Identify which cell holds the provided text, then report its [X, Y] central coordinate. 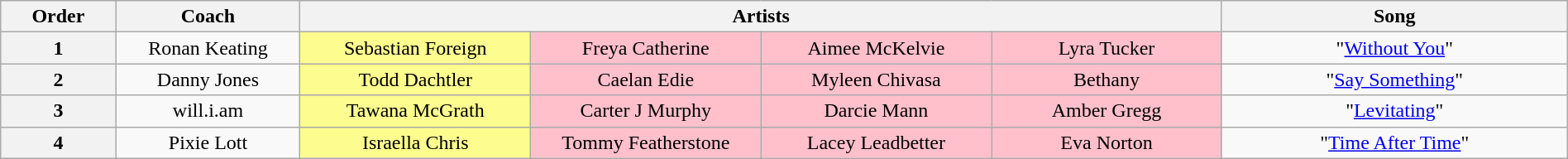
Amber Gregg [1107, 111]
Aimee McKelvie [877, 48]
"Time After Time" [1394, 142]
Caelan Edie [647, 79]
4 [58, 142]
Myleen Chivasa [877, 79]
Tommy Featherstone [647, 142]
will.i.am [208, 111]
"Without You" [1394, 48]
Tawana McGrath [415, 111]
Bethany [1107, 79]
"Levitating" [1394, 111]
Eva Norton [1107, 142]
Artists [761, 17]
Ronan Keating [208, 48]
Pixie Lott [208, 142]
Israella Chris [415, 142]
Song [1394, 17]
Sebastian Foreign [415, 48]
2 [58, 79]
Danny Jones [208, 79]
Freya Catherine [647, 48]
Lacey Leadbetter [877, 142]
3 [58, 111]
Todd Dachtler [415, 79]
Coach [208, 17]
Carter J Murphy [647, 111]
Lyra Tucker [1107, 48]
Darcie Mann [877, 111]
1 [58, 48]
Order [58, 17]
"Say Something" [1394, 79]
